Determine the (x, y) coordinate at the center of the cell enclosing the given text.  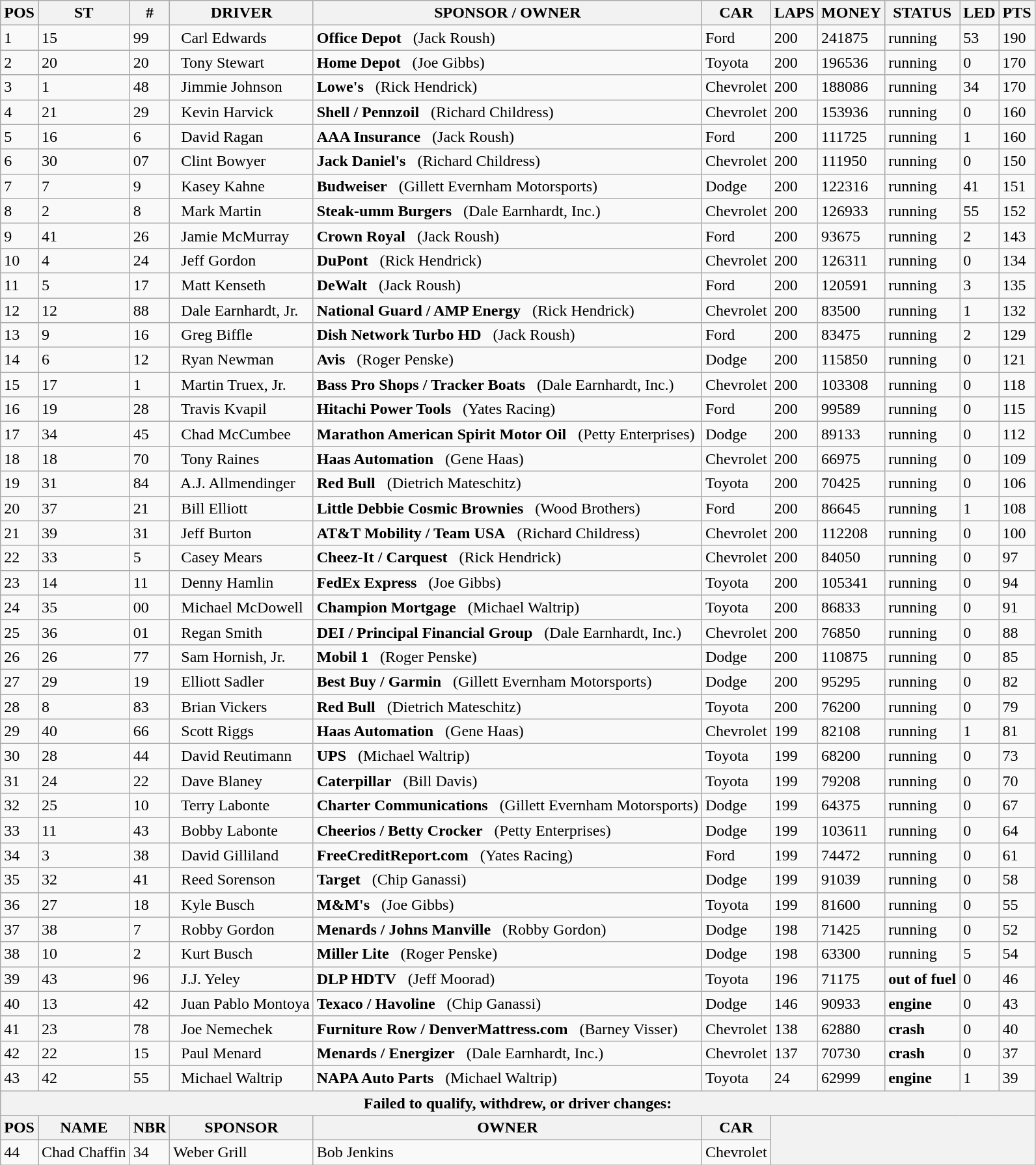
Home Depot (Joe Gibbs) (508, 62)
67 (1016, 806)
out of fuel (923, 979)
86833 (851, 607)
Miller Lite (Roger Penske) (508, 954)
132 (1016, 310)
Michael Waltrip (241, 1078)
61 (1016, 855)
196 (794, 979)
62880 (851, 1028)
UPS (Michael Waltrip) (508, 756)
Tony Stewart (241, 62)
71425 (851, 929)
Terry Labonte (241, 806)
Crown Royal (Jack Roush) (508, 236)
National Guard / AMP Energy (Rick Hendrick) (508, 310)
99589 (851, 409)
135 (1016, 285)
66975 (851, 459)
Dave Blaney (241, 781)
96 (150, 979)
Furniture Row / DenverMattress.com (Barney Visser) (508, 1028)
FreeCreditReport.com (Yates Racing) (508, 855)
82108 (851, 732)
79208 (851, 781)
76200 (851, 706)
146 (794, 1004)
SPONSOR / OWNER (508, 13)
ST (83, 13)
Texaco / Havoline (Chip Ganassi) (508, 1004)
190 (1016, 38)
151 (1016, 186)
NAPA Auto Parts (Michael Waltrip) (508, 1078)
99 (150, 38)
111725 (851, 137)
Best Buy / Garmin (Gillett Evernham Motorsports) (508, 681)
94 (1016, 582)
103611 (851, 830)
58 (1016, 880)
Robby Gordon (241, 929)
Charter Communications (Gillett Evernham Motorsports) (508, 806)
Champion Mortgage (Michael Waltrip) (508, 607)
Kyle Busch (241, 905)
122316 (851, 186)
LAPS (794, 13)
J.J. Yeley (241, 979)
Chad Chaffin (83, 1153)
# (150, 13)
Denny Hamlin (241, 582)
Bob Jenkins (508, 1153)
82 (1016, 681)
PTS (1016, 13)
126311 (851, 260)
83475 (851, 335)
Bill Elliott (241, 508)
Scott Riggs (241, 732)
Paul Menard (241, 1053)
79 (1016, 706)
86645 (851, 508)
NAME (83, 1128)
DeWalt (Jack Roush) (508, 285)
64 (1016, 830)
Kurt Busch (241, 954)
Shell / Pennzoil (Richard Childress) (508, 112)
Jeff Burton (241, 533)
97 (1016, 558)
115 (1016, 409)
81 (1016, 732)
Casey Mears (241, 558)
David Ragan (241, 137)
150 (1016, 161)
52 (1016, 929)
Mobil 1 (Roger Penske) (508, 657)
DuPont (Rick Hendrick) (508, 260)
OWNER (508, 1128)
Little Debbie Cosmic Brownies (Wood Brothers) (508, 508)
108 (1016, 508)
SPONSOR (241, 1128)
105341 (851, 582)
112 (1016, 434)
153936 (851, 112)
126933 (851, 211)
46 (1016, 979)
73 (1016, 756)
77 (150, 657)
LED (979, 13)
Michael McDowell (241, 607)
129 (1016, 335)
Brian Vickers (241, 706)
Tony Raines (241, 459)
100 (1016, 533)
143 (1016, 236)
FedEx Express (Joe Gibbs) (508, 582)
Budweiser (Gillett Evernham Motorsports) (508, 186)
103308 (851, 385)
Weber Grill (241, 1153)
111950 (851, 161)
Martin Truex, Jr. (241, 385)
48 (150, 87)
Jimmie Johnson (241, 87)
Jamie McMurray (241, 236)
Dale Earnhardt, Jr. (241, 310)
84 (150, 484)
63300 (851, 954)
95295 (851, 681)
Clint Bowyer (241, 161)
68200 (851, 756)
91039 (851, 880)
Bass Pro Shops / Tracker Boats (Dale Earnhardt, Inc.) (508, 385)
45 (150, 434)
Failed to qualify, withdrew, or driver changes: (518, 1103)
134 (1016, 260)
81600 (851, 905)
121 (1016, 360)
Elliott Sadler (241, 681)
Mark Martin (241, 211)
Marathon American Spirit Motor Oil (Petty Enterprises) (508, 434)
93675 (851, 236)
74472 (851, 855)
54 (1016, 954)
85 (1016, 657)
01 (150, 632)
Avis (Roger Penske) (508, 360)
Reed Sorenson (241, 880)
Hitachi Power Tools (Yates Racing) (508, 409)
112208 (851, 533)
89133 (851, 434)
Sam Hornish, Jr. (241, 657)
M&M's (Joe Gibbs) (508, 905)
Joe Nemechek (241, 1028)
78 (150, 1028)
AAA Insurance (Jack Roush) (508, 137)
DRIVER (241, 13)
DLP HDTV (Jeff Moorad) (508, 979)
Menards / Johns Manville (Robby Gordon) (508, 929)
Target (Chip Ganassi) (508, 880)
120591 (851, 285)
Kasey Kahne (241, 186)
Juan Pablo Montoya (241, 1004)
Menards / Energizer (Dale Earnhardt, Inc.) (508, 1053)
71175 (851, 979)
Travis Kvapil (241, 409)
Cheez-It / Carquest (Rick Hendrick) (508, 558)
115850 (851, 360)
DEI / Principal Financial Group (Dale Earnhardt, Inc.) (508, 632)
188086 (851, 87)
152 (1016, 211)
Carl Edwards (241, 38)
AT&T Mobility / Team USA (Richard Childress) (508, 533)
Bobby Labonte (241, 830)
Jack Daniel's (Richard Childress) (508, 161)
David Reutimann (241, 756)
07 (150, 161)
62999 (851, 1078)
Matt Kenseth (241, 285)
Office Depot (Jack Roush) (508, 38)
84050 (851, 558)
83 (150, 706)
76850 (851, 632)
106 (1016, 484)
137 (794, 1053)
Kevin Harvick (241, 112)
118 (1016, 385)
83500 (851, 310)
NBR (150, 1128)
David Gilliland (241, 855)
90933 (851, 1004)
Jeff Gordon (241, 260)
Lowe's (Rick Hendrick) (508, 87)
Steak-umm Burgers (Dale Earnhardt, Inc.) (508, 211)
53 (979, 38)
Greg Biffle (241, 335)
91 (1016, 607)
70730 (851, 1053)
241875 (851, 38)
Regan Smith (241, 632)
64375 (851, 806)
Dish Network Turbo HD (Jack Roush) (508, 335)
Ryan Newman (241, 360)
MONEY (851, 13)
STATUS (923, 13)
110875 (851, 657)
Cheerios / Betty Crocker (Petty Enterprises) (508, 830)
66 (150, 732)
109 (1016, 459)
138 (794, 1028)
Chad McCumbee (241, 434)
196536 (851, 62)
A.J. Allmendinger (241, 484)
00 (150, 607)
70425 (851, 484)
Caterpillar (Bill Davis) (508, 781)
